Scan for the cell matching the given text and deliver its (X, Y) coordinate at center. 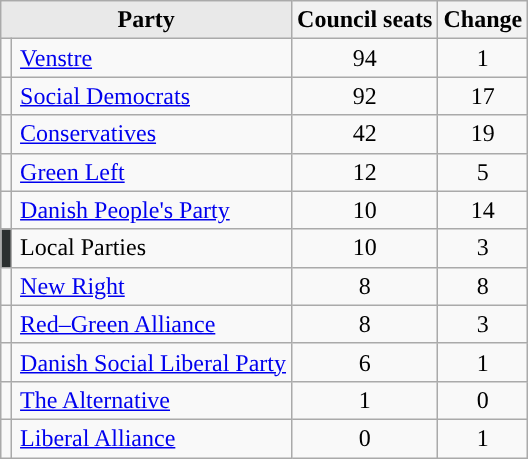
Conservatives (152, 134)
Liberal Alliance (152, 438)
94 (365, 58)
Change (483, 20)
New Right (152, 286)
5 (483, 172)
Danish Social Liberal Party (152, 362)
Party (146, 20)
Council seats (365, 20)
14 (483, 210)
Red–Green Alliance (152, 324)
Green Left (152, 172)
Venstre (152, 58)
42 (365, 134)
92 (365, 96)
12 (365, 172)
Local Parties (152, 248)
Danish People's Party (152, 210)
19 (483, 134)
6 (365, 362)
The Alternative (152, 400)
Social Democrats (152, 96)
17 (483, 96)
